Detect which cell encompasses the target text, then output its [X, Y] center coordinate. 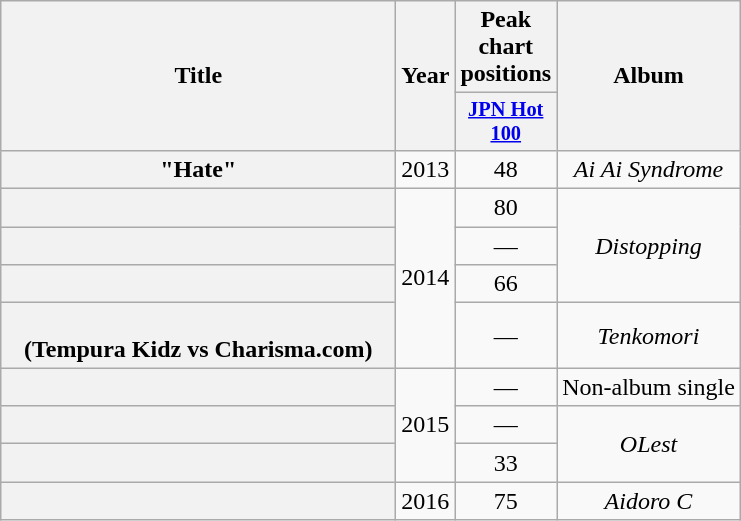
JPN Hot 100 [506, 122]
2013 [426, 169]
"Hate" [198, 169]
Tenkomori [649, 336]
Title [198, 76]
75 [506, 501]
Album [649, 76]
2015 [426, 425]
48 [506, 169]
(Tempura Kidz vs Charisma.com) [198, 336]
2016 [426, 501]
66 [506, 284]
Aidoro C [649, 501]
Year [426, 76]
Distopping [649, 246]
Ai Ai Syndrome [649, 169]
OLest [649, 444]
33 [506, 463]
Non-album single [649, 387]
2014 [426, 278]
Peak chart positions [506, 47]
80 [506, 208]
